From the cell containing the given text, extract its center point as [x, y] coordinate. 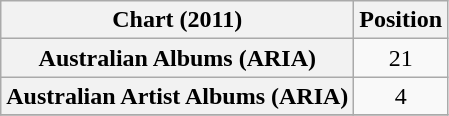
4 [401, 96]
Australian Artist Albums (ARIA) [178, 96]
Chart (2011) [178, 20]
Position [401, 20]
21 [401, 58]
Australian Albums (ARIA) [178, 58]
